Locate the cell with the specified text and output its [x, y] center coordinate. 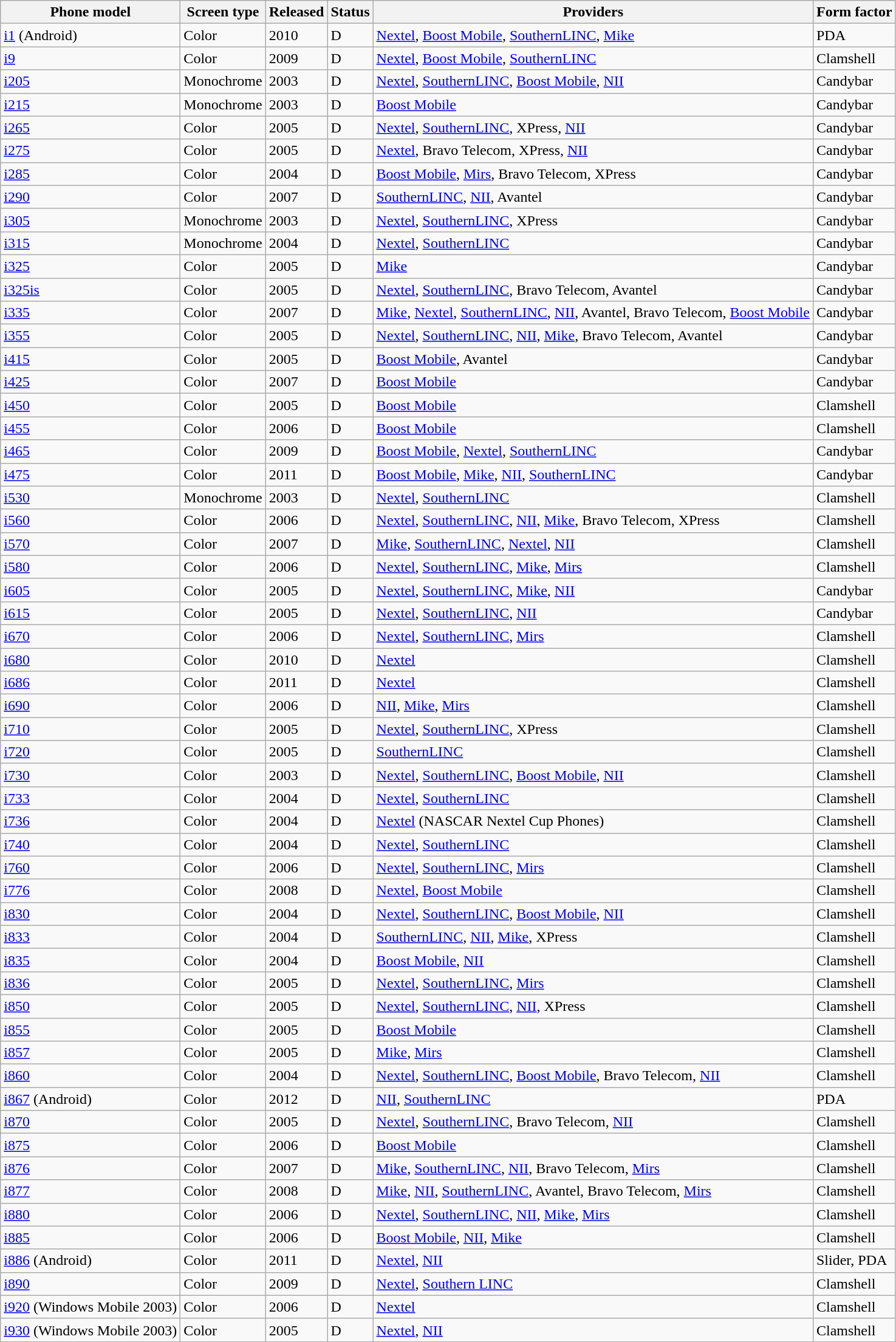
i325 [91, 266]
i530 [91, 498]
i465 [91, 451]
Boost Mobile, Mirs, Bravo Telecom, XPress [593, 174]
Nextel, Boost Mobile [593, 891]
i710 [91, 729]
i315 [91, 243]
i880 [91, 1214]
i9 [91, 58]
Form factor [854, 12]
Boost Mobile, Nextel, SouthernLINC [593, 451]
i876 [91, 1168]
Slider, PDA [854, 1261]
Screen type [223, 12]
i855 [91, 1030]
i833 [91, 937]
2012 [296, 1099]
Nextel, SouthernLINC, NII, XPress [593, 1006]
Nextel, SouthernLINC, XPress, NII [593, 128]
i930 (Windows Mobile 2003) [91, 1330]
NII, SouthernLINC [593, 1099]
i920 (Windows Mobile 2003) [91, 1307]
Mike [593, 266]
i686 [91, 683]
SouthernLINC, NII, Avantel [593, 197]
i605 [91, 590]
Nextel, Bravo Telecom, XPress, NII [593, 151]
i325is [91, 290]
i857 [91, 1053]
i836 [91, 983]
i455 [91, 428]
Nextel, SouthernLINC, Mike, Mirs [593, 567]
Nextel, Southern LINC [593, 1284]
i736 [91, 821]
i877 [91, 1191]
i285 [91, 174]
i690 [91, 706]
i205 [91, 81]
i265 [91, 128]
i830 [91, 914]
i890 [91, 1284]
i215 [91, 104]
i720 [91, 752]
SouthernLINC [593, 752]
i275 [91, 151]
Nextel, SouthernLINC, NII, Mike, Bravo Telecom, XPress [593, 521]
i290 [91, 197]
SouthernLINC, NII, Mike, XPress [593, 937]
i875 [91, 1145]
Nextel, SouthernLINC, Mike, NII [593, 590]
i570 [91, 544]
i425 [91, 382]
i835 [91, 960]
i670 [91, 636]
i305 [91, 220]
Mike, NII, SouthernLINC, Avantel, Bravo Telecom, Mirs [593, 1191]
Nextel, SouthernLINC, Bravo Telecom, NII [593, 1122]
i886 (Android) [91, 1261]
Nextel, Boost Mobile, SouthernLINC, Mike [593, 35]
i885 [91, 1238]
Released [296, 12]
Mike, SouthernLINC, Nextel, NII [593, 544]
i680 [91, 659]
Mike, Mirs [593, 1053]
Phone model [91, 12]
i760 [91, 868]
i560 [91, 521]
Boost Mobile, NII, Mike [593, 1238]
i580 [91, 567]
Nextel, SouthernLINC, NII, Mike, Mirs [593, 1214]
i860 [91, 1076]
NII, Mike, Mirs [593, 706]
Status [350, 12]
i867 (Android) [91, 1099]
Nextel, Boost Mobile, SouthernLINC [593, 58]
i1 (Android) [91, 35]
i740 [91, 844]
Providers [593, 12]
Mike, Nextel, SouthernLINC, NII, Avantel, Bravo Telecom, Boost Mobile [593, 313]
Nextel, SouthernLINC, NII [593, 613]
i335 [91, 313]
Mike, SouthernLINC, NII, Bravo Telecom, Mirs [593, 1168]
Nextel, SouthernLINC, Boost Mobile, Bravo Telecom, NII [593, 1076]
Boost Mobile, NII [593, 960]
i415 [91, 359]
Boost Mobile, Mike, NII, SouthernLINC [593, 474]
i475 [91, 474]
i850 [91, 1006]
i355 [91, 336]
Nextel, SouthernLINC, NII, Mike, Bravo Telecom, Avantel [593, 336]
i776 [91, 891]
i615 [91, 613]
Boost Mobile, Avantel [593, 359]
Nextel, SouthernLINC, Bravo Telecom, Avantel [593, 290]
i870 [91, 1122]
i730 [91, 775]
Nextel (NASCAR Nextel Cup Phones) [593, 821]
i733 [91, 798]
i450 [91, 405]
